Extract the [x, y] coordinate from the center of the cell holding the provided text.  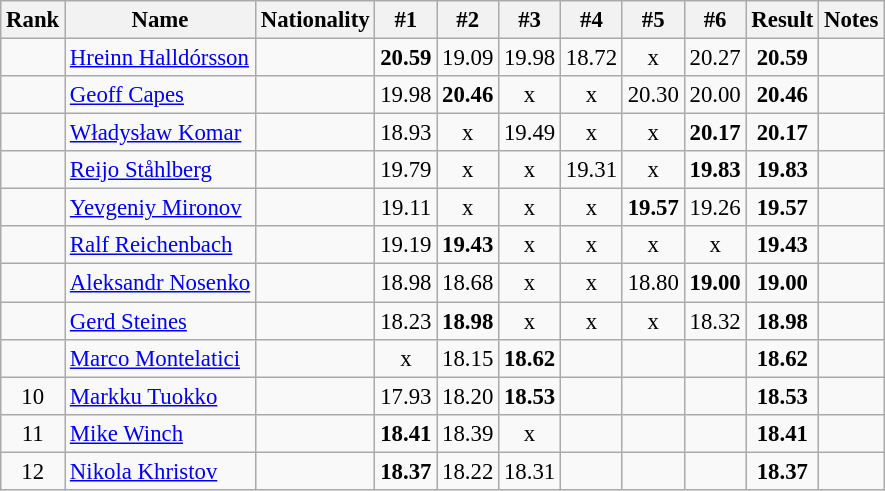
Yevgeniy Mironov [160, 208]
18.72 [591, 58]
Nikola Khristov [160, 471]
Hreinn Halldórsson [160, 58]
Result [782, 20]
#3 [530, 20]
20.30 [653, 95]
#5 [653, 20]
Ralf Reichenbach [160, 245]
20.27 [715, 58]
18.80 [653, 283]
18.20 [468, 396]
19.09 [468, 58]
Mike Winch [160, 433]
18.68 [468, 283]
Rank [33, 20]
Władysław Komar [160, 133]
12 [33, 471]
18.93 [406, 133]
#1 [406, 20]
Markku Tuokko [160, 396]
Reijo Ståhlberg [160, 170]
#2 [468, 20]
Notes [852, 20]
19.11 [406, 208]
19.31 [591, 170]
18.23 [406, 321]
Marco Montelatici [160, 358]
19.79 [406, 170]
Gerd Steines [160, 321]
Nationality [314, 20]
10 [33, 396]
#4 [591, 20]
18.22 [468, 471]
17.93 [406, 396]
19.19 [406, 245]
11 [33, 433]
Name [160, 20]
#6 [715, 20]
Aleksandr Nosenko [160, 283]
18.31 [530, 471]
18.32 [715, 321]
20.00 [715, 95]
18.15 [468, 358]
18.39 [468, 433]
19.26 [715, 208]
Geoff Capes [160, 95]
19.49 [530, 133]
